Pinpoint the cell where the given text exists, returning its [X, Y] midpoint coordinate. 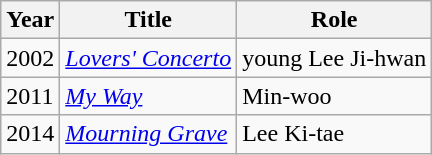
Role [334, 20]
2002 [30, 58]
Title [148, 20]
My Way [148, 96]
Year [30, 20]
Min-woo [334, 96]
Lovers' Concerto [148, 58]
young Lee Ji-hwan [334, 58]
Lee Ki-tae [334, 134]
2014 [30, 134]
Mourning Grave [148, 134]
2011 [30, 96]
